Return the (x, y) coordinate for the center point of the cell that contains the specified text.  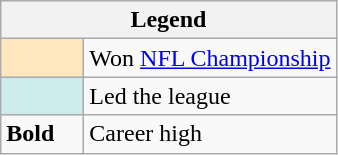
Won NFL Championship (210, 58)
Bold (42, 134)
Legend (168, 20)
Career high (210, 134)
Led the league (210, 96)
